Output the (X, Y) coordinate of the center of the cell containing the given text.  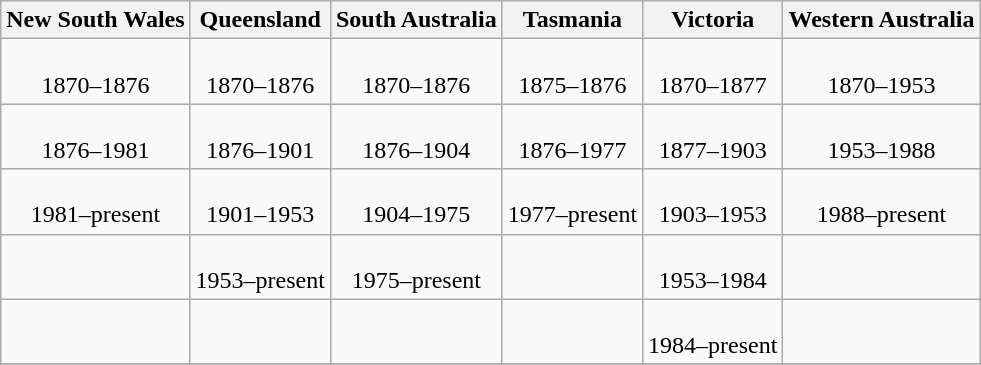
1953–1988 (882, 136)
1975–present (416, 266)
1876–1977 (572, 136)
1988–present (882, 202)
1876–1981 (96, 136)
1981–present (96, 202)
1876–1904 (416, 136)
Victoria (713, 20)
South Australia (416, 20)
1870–1877 (713, 72)
1877–1903 (713, 136)
1904–1975 (416, 202)
1953–present (260, 266)
1977–present (572, 202)
Tasmania (572, 20)
New South Wales (96, 20)
1876–1901 (260, 136)
1870–1953 (882, 72)
1875–1876 (572, 72)
1953–1984 (713, 266)
Western Australia (882, 20)
1903–1953 (713, 202)
Queensland (260, 20)
1901–1953 (260, 202)
1984–present (713, 332)
